Return [x, y] of the center of cell containing provided text 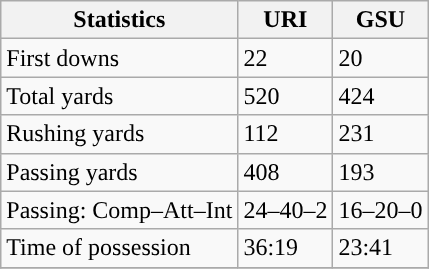
URI [286, 20]
Passing yards [120, 172]
22 [286, 58]
520 [286, 96]
Statistics [120, 20]
231 [380, 134]
16–20–0 [380, 210]
20 [380, 58]
112 [286, 134]
First downs [120, 58]
GSU [380, 20]
23:41 [380, 248]
Time of possession [120, 248]
Passing: Comp–Att–Int [120, 210]
Total yards [120, 96]
Rushing yards [120, 134]
36:19 [286, 248]
408 [286, 172]
424 [380, 96]
24–40–2 [286, 210]
193 [380, 172]
